Identify which cell holds the provided text, then report its (x, y) central coordinate. 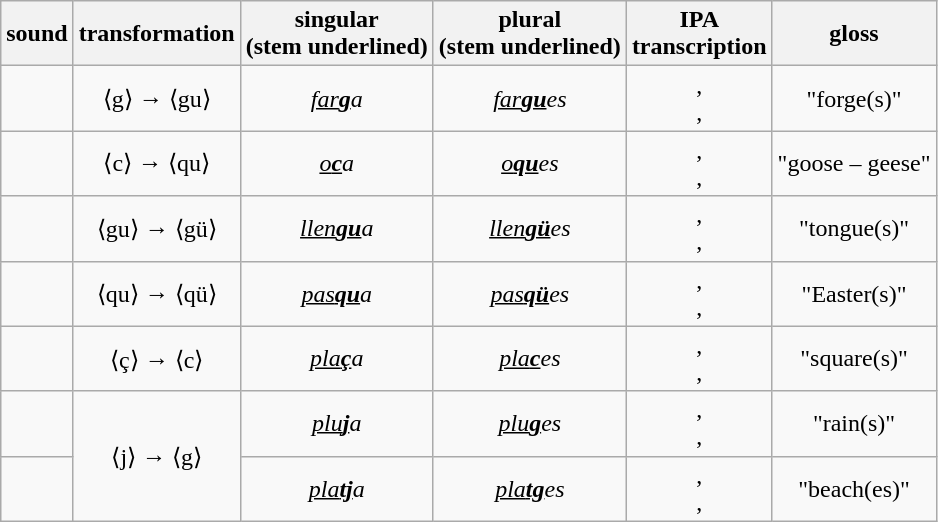
pasqües (530, 294)
⟨ç⟩ → ⟨c⟩ (156, 358)
⟨gu⟩ → ⟨gü⟩ (156, 228)
"beach(es)" (854, 488)
llengua (336, 228)
singular (stem underlined) (336, 34)
⟨c⟩ → ⟨qu⟩ (156, 164)
"tongue(s)" (854, 228)
sound (37, 34)
plaça (336, 358)
"goose – geese" (854, 164)
transformation (156, 34)
"forge(s)" (854, 98)
⟨g⟩ → ⟨gu⟩ (156, 98)
places (530, 358)
llengües (530, 228)
plural (stem underlined) (530, 34)
farga (336, 98)
"Easter(s)" (854, 294)
⟨qu⟩ → ⟨qü⟩ (156, 294)
"square(s)" (854, 358)
⟨j⟩ → ⟨g⟩ (156, 456)
gloss (854, 34)
pluja (336, 424)
fargues (530, 98)
pluges (530, 424)
platja (336, 488)
oques (530, 164)
oca (336, 164)
platges (530, 488)
"rain(s)" (854, 424)
pasqua (336, 294)
IPAtranscription (699, 34)
